Pinpoint the cell where the given text exists, returning its [X, Y] midpoint coordinate. 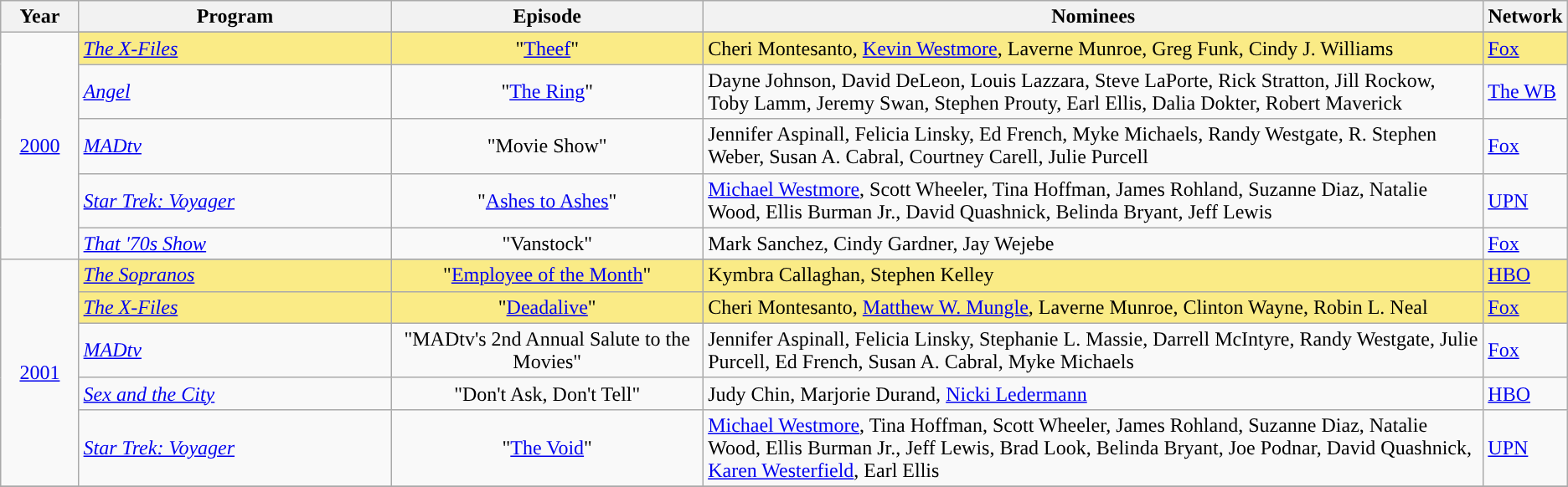
Angel [235, 92]
"Ashes to Ashes" [548, 201]
Judy Chin, Marjorie Durand, Nicki Ledermann [1094, 393]
"MADtv's 2nd Annual Salute to the Movies" [548, 350]
That '70s Show [235, 243]
2001 [40, 373]
Program [235, 17]
"Don't Ask, Don't Tell" [548, 393]
Nominees [1094, 17]
"The Ring" [548, 92]
Kymbra Callaghan, Stephen Kelley [1094, 275]
"Deadalive" [548, 307]
Mark Sanchez, Cindy Gardner, Jay Wejebe [1094, 243]
Episode [548, 17]
"The Void" [548, 448]
Jennifer Aspinall, Felicia Linsky, Ed French, Myke Michaels, Randy Westgate, R. Stephen Weber, Susan A. Cabral, Courtney Carell, Julie Purcell [1094, 146]
Cheri Montesanto, Matthew W. Mungle, Laverne Munroe, Clinton Wayne, Robin L. Neal [1094, 307]
The WB [1525, 92]
Cheri Montesanto, Kevin Westmore, Laverne Munroe, Greg Funk, Cindy J. Williams [1094, 49]
"Vanstock" [548, 243]
"Movie Show" [548, 146]
Sex and the City [235, 393]
The Sopranos [235, 275]
Network [1525, 17]
"Theef" [548, 49]
Jennifer Aspinall, Felicia Linsky, Stephanie L. Massie, Darrell McIntyre, Randy Westgate, Julie Purcell, Ed French, Susan A. Cabral, Myke Michaels [1094, 350]
Year [40, 17]
2000 [40, 146]
"Employee of the Month" [548, 275]
